Output the [X, Y] coordinate of the center of the cell containing the given text.  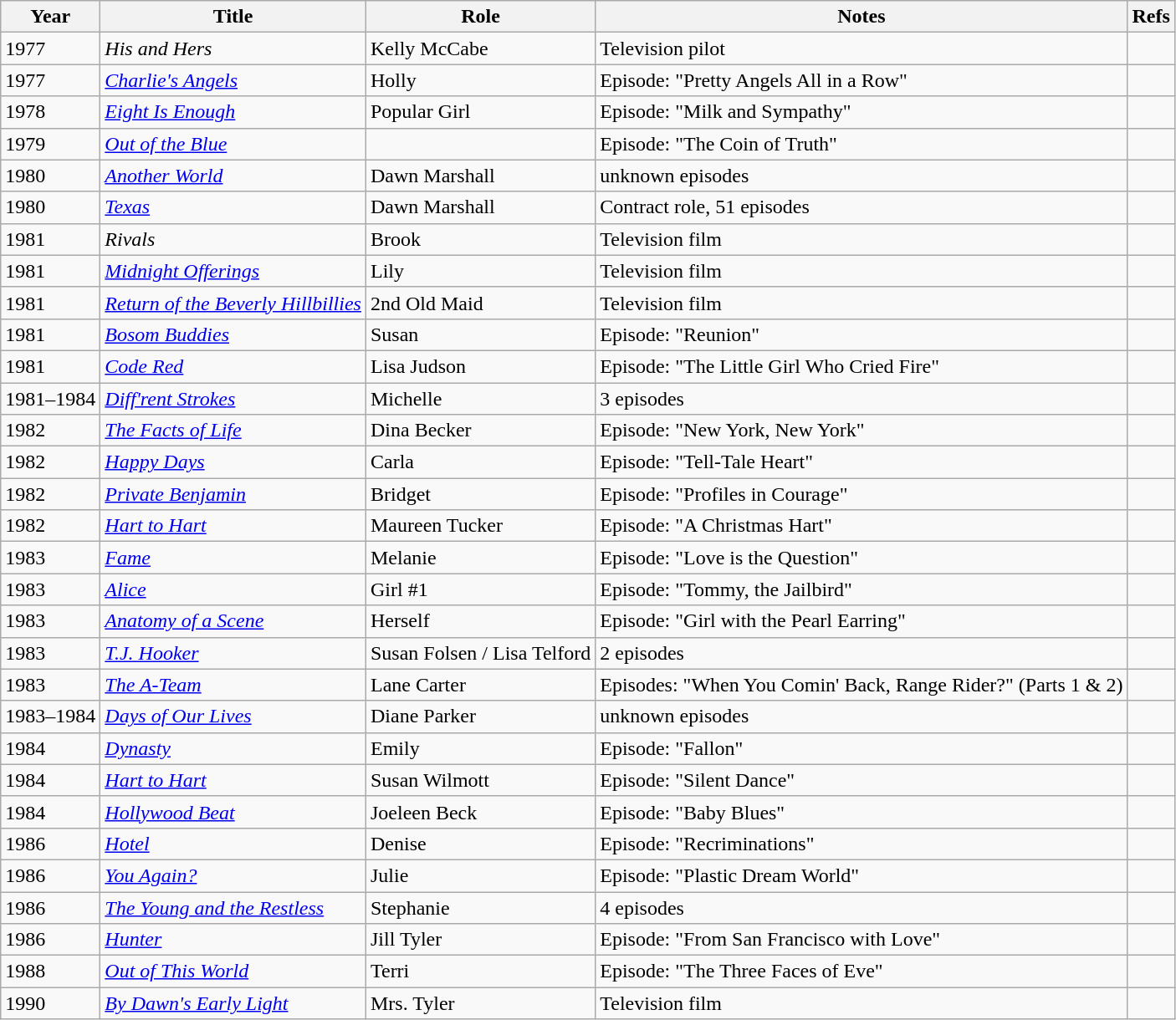
Midnight Offerings [233, 271]
Diff'rent Strokes [233, 399]
Dina Becker [480, 431]
Denise [480, 844]
Julie [480, 875]
The A-Team [233, 685]
Alice [233, 589]
By Dawn's Early Light [233, 1003]
Episode: "Tommy, the Jailbird" [862, 589]
Refs [1151, 17]
T.J. Hooker [233, 653]
Episode: "Plastic Dream World" [862, 875]
Hollywood Beat [233, 812]
Lane Carter [480, 685]
The Facts of Life [233, 431]
Episode: "Love is the Question" [862, 558]
Texas [233, 207]
Emily [480, 748]
Brook [480, 239]
Episodes: "When You Comin' Back, Range Rider?" (Parts 1 & 2) [862, 685]
Episode: "The Coin of Truth" [862, 144]
Girl #1 [480, 589]
1978 [50, 112]
Episode: "Recriminations" [862, 844]
Episode: "The Three Faces of Eve" [862, 972]
Jill Tyler [480, 940]
Hotel [233, 844]
Episode: "A Christmas Hart" [862, 526]
Episode: "New York, New York" [862, 431]
Bosom Buddies [233, 334]
2 episodes [862, 653]
Private Benjamin [233, 494]
Return of the Beverly Hillbillies [233, 303]
Another World [233, 176]
Episode: "Profiles in Courage" [862, 494]
1979 [50, 144]
Contract role, 51 episodes [862, 207]
Susan Wilmott [480, 780]
Stephanie [480, 907]
Michelle [480, 399]
Year [50, 17]
Maureen Tucker [480, 526]
1981–1984 [50, 399]
Diane Parker [480, 717]
Holly [480, 80]
Episode: "Baby Blues" [862, 812]
Dynasty [233, 748]
Role [480, 17]
Anatomy of a Scene [233, 621]
Terri [480, 972]
Television pilot [862, 48]
Eight Is Enough [233, 112]
Rivals [233, 239]
Notes [862, 17]
1983–1984 [50, 717]
Lisa Judson [480, 366]
The Young and the Restless [233, 907]
Title [233, 17]
4 episodes [862, 907]
Code Red [233, 366]
2nd Old Maid [480, 303]
Hunter [233, 940]
1990 [50, 1003]
Mrs. Tyler [480, 1003]
Episode: "Pretty Angels All in a Row" [862, 80]
You Again? [233, 875]
Episode: "The Little Girl Who Cried Fire" [862, 366]
Happy Days [233, 462]
Melanie [480, 558]
Episode: "Girl with the Pearl Earring" [862, 621]
Susan [480, 334]
Carla [480, 462]
Fame [233, 558]
Kelly McCabe [480, 48]
Episode: "Tell-Tale Heart" [862, 462]
Joeleen Beck [480, 812]
Days of Our Lives [233, 717]
Episode: "Silent Dance" [862, 780]
Episode: "Reunion" [862, 334]
Out of This World [233, 972]
Episode: "Fallon" [862, 748]
Susan Folsen / Lisa Telford [480, 653]
Episode: "Milk and Sympathy" [862, 112]
Bridget [480, 494]
Out of the Blue [233, 144]
1988 [50, 972]
Popular Girl [480, 112]
3 episodes [862, 399]
His and Hers [233, 48]
Charlie's Angels [233, 80]
Lily [480, 271]
Herself [480, 621]
Episode: "From San Francisco with Love" [862, 940]
